Return the (x, y) coordinate for the center point of the cell that contains the specified text.  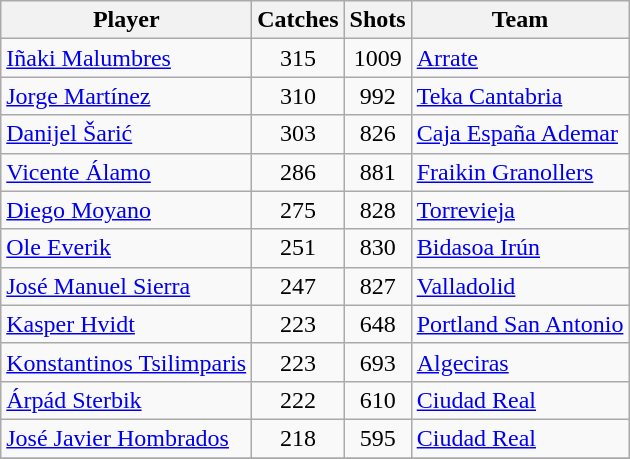
Valladolid (520, 286)
310 (298, 96)
Torrevieja (520, 210)
Shots (378, 20)
José Manuel Sierra (126, 286)
Vicente Álamo (126, 172)
1009 (378, 58)
Caja España Ademar (520, 134)
303 (298, 134)
Bidasoa Irún (520, 248)
992 (378, 96)
Árpád Sterbik (126, 400)
693 (378, 362)
247 (298, 286)
Portland San Antonio (520, 324)
830 (378, 248)
827 (378, 286)
Player (126, 20)
218 (298, 438)
Ole Everik (126, 248)
Algeciras (520, 362)
Teka Cantabria (520, 96)
Danijel Šarić (126, 134)
Arrate (520, 58)
Catches (298, 20)
Kasper Hvidt (126, 324)
610 (378, 400)
595 (378, 438)
Iñaki Malumbres (126, 58)
826 (378, 134)
648 (378, 324)
Team (520, 20)
828 (378, 210)
222 (298, 400)
Konstantinos Tsilimparis (126, 362)
Diego Moyano (126, 210)
251 (298, 248)
Fraikin Granollers (520, 172)
Jorge Martínez (126, 96)
881 (378, 172)
286 (298, 172)
275 (298, 210)
315 (298, 58)
José Javier Hombrados (126, 438)
